Detect which cell encompasses the target text, then output its (x, y) center coordinate. 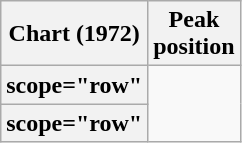
Chart (1972) (74, 34)
Peakposition (194, 34)
